Detect which cell encompasses the target text, then output its [x, y] center coordinate. 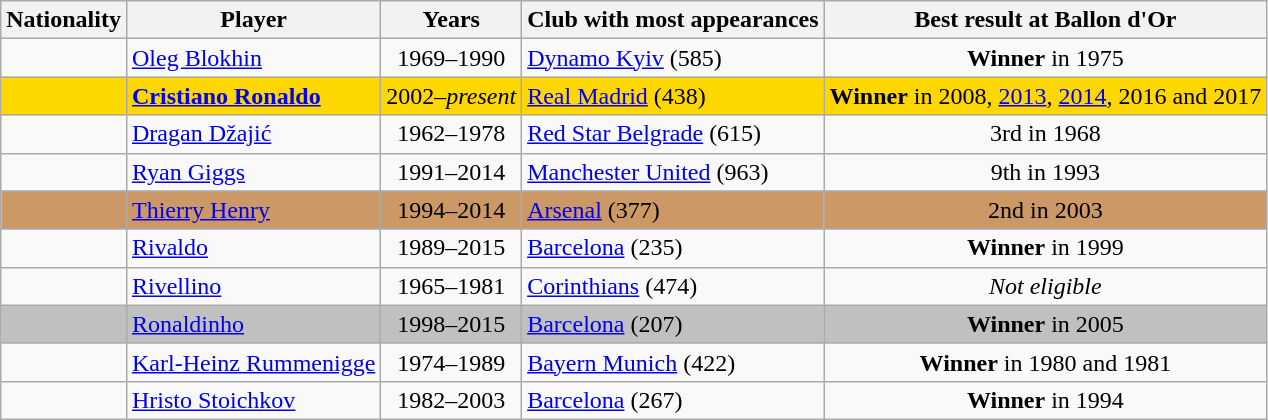
Manchester United (963) [673, 172]
Club with most appearances [673, 20]
1962–1978 [452, 134]
Player [253, 20]
3rd in 1968 [1046, 134]
1982–2003 [452, 400]
Thierry Henry [253, 210]
Winner in 2008, 2013, 2014, 2016 and 2017 [1046, 96]
Real Madrid (438) [673, 96]
1974–1989 [452, 362]
Winner in 1999 [1046, 248]
1991–2014 [452, 172]
Best result at Ballon d'Or [1046, 20]
Winner in 1980 and 1981 [1046, 362]
9th in 1993 [1046, 172]
Dynamo Kyiv (585) [673, 58]
Ronaldinho [253, 324]
Karl-Heinz Rummenigge [253, 362]
Nationality [64, 20]
Red Star Belgrade (615) [673, 134]
1989–2015 [452, 248]
Oleg Blokhin [253, 58]
2nd in 2003 [1046, 210]
Cristiano Ronaldo [253, 96]
Not eligible [1046, 286]
Winner in 2005 [1046, 324]
Bayern Munich (422) [673, 362]
Winner in 1994 [1046, 400]
1965–1981 [452, 286]
2002–present [452, 96]
Years [452, 20]
Rivellino [253, 286]
Hristo Stoichkov [253, 400]
Barcelona (207) [673, 324]
Dragan Džajić [253, 134]
Corinthians (474) [673, 286]
1998–2015 [452, 324]
Arsenal (377) [673, 210]
Ryan Giggs [253, 172]
1994–2014 [452, 210]
Rivaldo [253, 248]
Barcelona (267) [673, 400]
Barcelona (235) [673, 248]
Winner in 1975 [1046, 58]
1969–1990 [452, 58]
